Pinpoint the cell where the given text exists, returning its [x, y] midpoint coordinate. 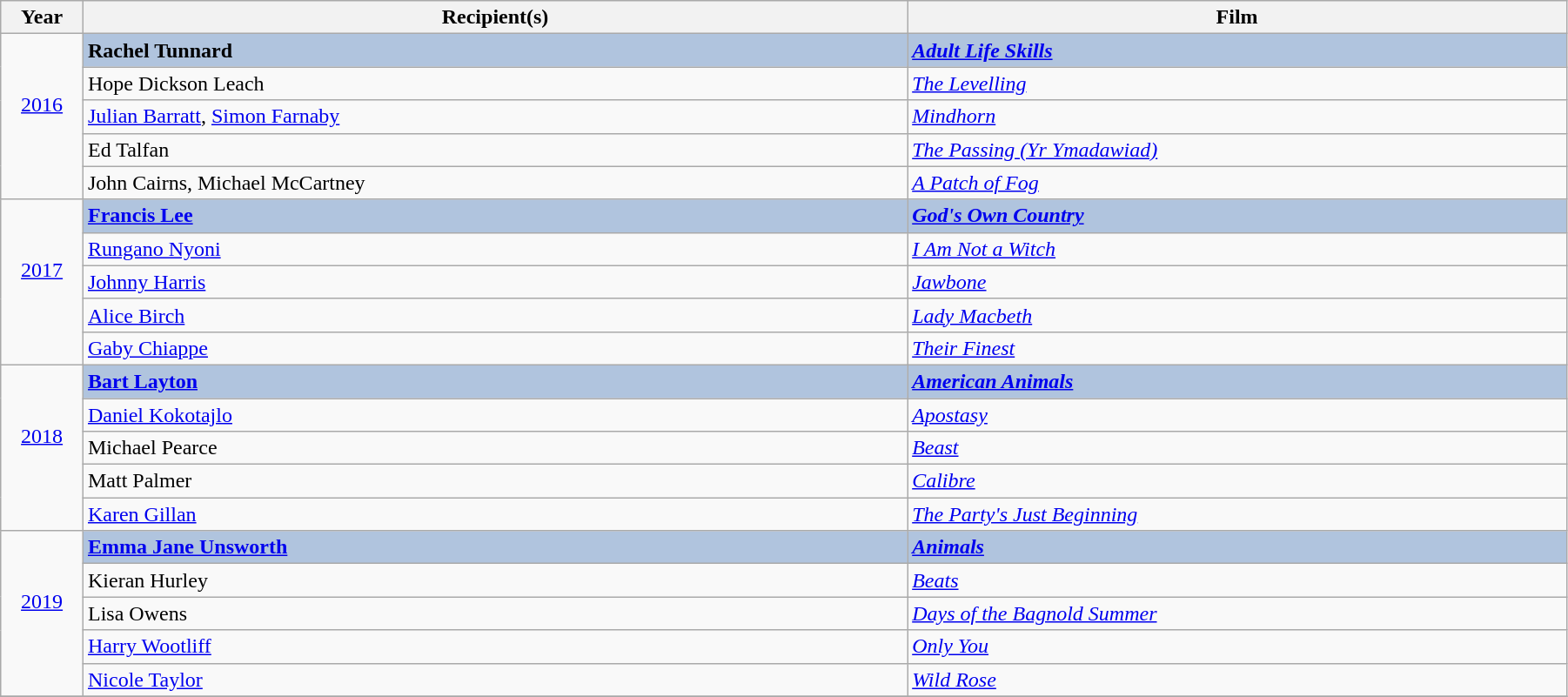
Beast [1237, 448]
Animals [1237, 547]
Year [42, 17]
Karen Gillan [494, 514]
Harry Wootliff [494, 647]
Michael Pearce [494, 448]
Recipient(s) [494, 17]
The Levelling [1237, 84]
Apostasy [1237, 415]
The Passing (Yr Ymadawiad) [1237, 150]
John Cairns, Michael McCartney [494, 183]
2019 [42, 613]
American Animals [1237, 381]
Rungano Nyoni [494, 249]
Wild Rose [1237, 680]
Julian Barratt, Simon Farnaby [494, 117]
Film [1237, 17]
Alice Birch [494, 315]
2018 [42, 447]
Nicole Taylor [494, 680]
Johnny Harris [494, 282]
Gaby Chiappe [494, 348]
Rachel Tunnard [494, 50]
A Patch of Fog [1237, 183]
Francis Lee [494, 216]
Emma Jane Unsworth [494, 547]
I Am Not a Witch [1237, 249]
Adult Life Skills [1237, 50]
Jawbone [1237, 282]
Lisa Owens [494, 613]
Ed Talfan [494, 150]
Matt Palmer [494, 481]
Mindhorn [1237, 117]
Daniel Kokotajlo [494, 415]
Kieran Hurley [494, 580]
Calibre [1237, 481]
Lady Macbeth [1237, 315]
God's Own Country [1237, 216]
Their Finest [1237, 348]
2016 [42, 117]
Bart Layton [494, 381]
Only You [1237, 647]
2017 [42, 282]
Hope Dickson Leach [494, 84]
Days of the Bagnold Summer [1237, 613]
Beats [1237, 580]
The Party's Just Beginning [1237, 514]
